Scan for the cell matching the given text and deliver its (x, y) coordinate at center. 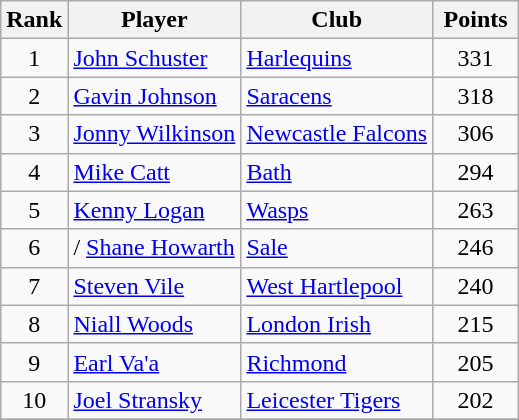
3 (34, 134)
9 (34, 362)
West Hartlepool (337, 286)
202 (476, 400)
306 (476, 134)
Sale (337, 248)
Steven Vile (154, 286)
Newcastle Falcons (337, 134)
Rank (34, 20)
Richmond (337, 362)
205 (476, 362)
1 (34, 58)
Club (337, 20)
7 (34, 286)
8 (34, 324)
294 (476, 172)
Leicester Tigers (337, 400)
Jonny Wilkinson (154, 134)
2 (34, 96)
Harlequins (337, 58)
263 (476, 210)
246 (476, 248)
London Irish (337, 324)
Wasps (337, 210)
Points (476, 20)
Niall Woods (154, 324)
318 (476, 96)
5 (34, 210)
240 (476, 286)
John Schuster (154, 58)
Saracens (337, 96)
215 (476, 324)
Joel Stransky (154, 400)
Mike Catt (154, 172)
331 (476, 58)
6 (34, 248)
Player (154, 20)
4 (34, 172)
Kenny Logan (154, 210)
10 (34, 400)
Gavin Johnson (154, 96)
/ Shane Howarth (154, 248)
Bath (337, 172)
Earl Va'a (154, 362)
